Search for the cell housing the specified text and yield its [x, y] center coordinate. 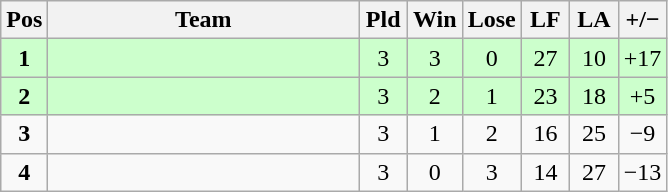
10 [594, 58]
+17 [642, 58]
Team [204, 20]
4 [24, 172]
23 [546, 96]
Lose [492, 20]
16 [546, 134]
18 [594, 96]
−13 [642, 172]
LA [594, 20]
+5 [642, 96]
+/− [642, 20]
−9 [642, 134]
Pld [384, 20]
Win [434, 20]
25 [594, 134]
14 [546, 172]
Pos [24, 20]
LF [546, 20]
